Find where the given text appears and provide that cell's center as (x, y) coordinate. 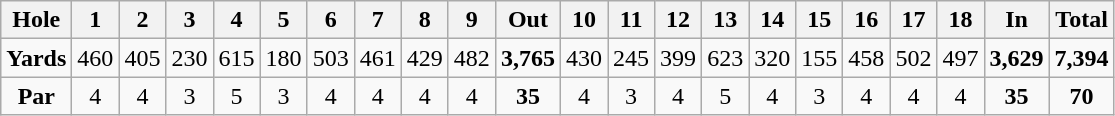
320 (772, 58)
482 (472, 58)
3,765 (528, 58)
18 (960, 20)
503 (330, 58)
Hole (36, 20)
8 (424, 20)
230 (190, 58)
10 (584, 20)
70 (1082, 96)
461 (378, 58)
14 (772, 20)
9 (472, 20)
2 (142, 20)
245 (632, 58)
497 (960, 58)
Total (1082, 20)
Out (528, 20)
7,394 (1082, 58)
13 (726, 20)
460 (96, 58)
Par (36, 96)
17 (914, 20)
12 (678, 20)
405 (142, 58)
6 (330, 20)
623 (726, 58)
430 (584, 58)
1 (96, 20)
In (1016, 20)
399 (678, 58)
155 (820, 58)
3,629 (1016, 58)
15 (820, 20)
16 (866, 20)
615 (236, 58)
Yards (36, 58)
7 (378, 20)
180 (284, 58)
502 (914, 58)
11 (632, 20)
429 (424, 58)
458 (866, 58)
